Search for the cell housing the specified text and yield its [x, y] center coordinate. 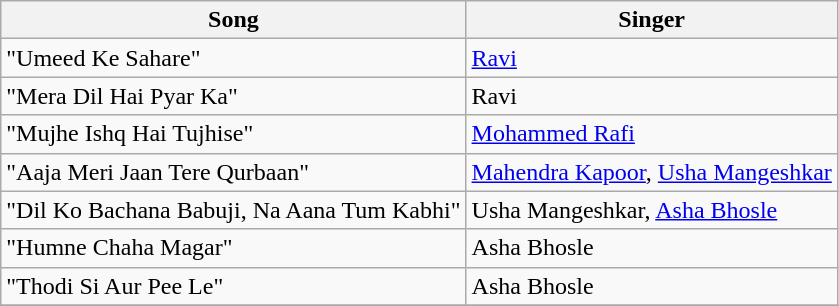
"Umeed Ke Sahare" [234, 58]
"Thodi Si Aur Pee Le" [234, 286]
Usha Mangeshkar, Asha Bhosle [652, 210]
Singer [652, 20]
"Aaja Meri Jaan Tere Qurbaan" [234, 172]
"Mujhe Ishq Hai Tujhise" [234, 134]
Mohammed Rafi [652, 134]
"Mera Dil Hai Pyar Ka" [234, 96]
"Humne Chaha Magar" [234, 248]
"Dil Ko Bachana Babuji, Na Aana Tum Kabhi" [234, 210]
Song [234, 20]
Mahendra Kapoor, Usha Mangeshkar [652, 172]
